Detect which cell encompasses the target text, then output its [x, y] center coordinate. 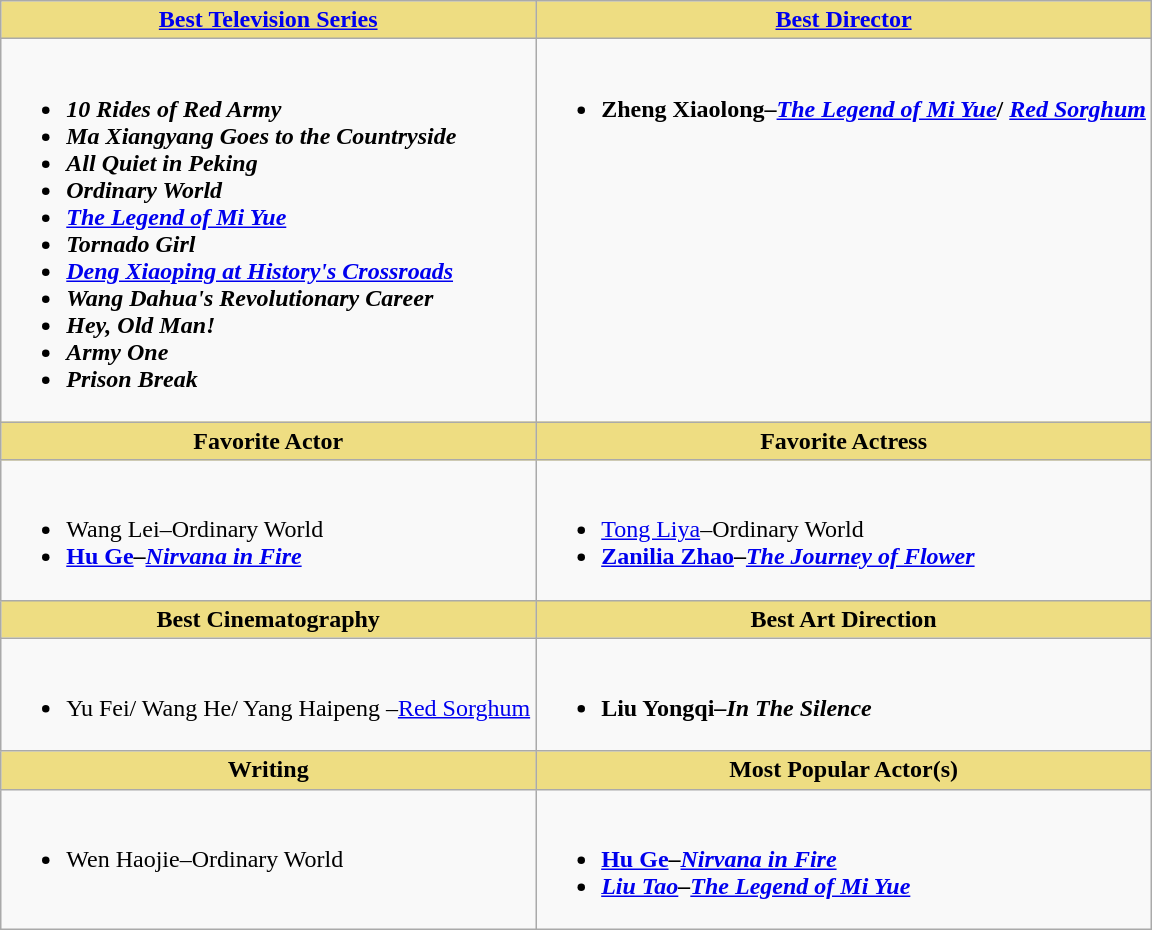
Best Director [844, 20]
Hu Ge–Nirvana in FireLiu Tao–The Legend of Mi Yue [844, 859]
Wang Lei–Ordinary WorldHu Ge–Nirvana in Fire [268, 530]
Best Cinematography [268, 619]
Zheng Xiaolong–The Legend of Mi Yue/ Red Sorghum [844, 230]
Most Popular Actor(s) [844, 770]
Best Television Series [268, 20]
Wen Haojie–Ordinary World [268, 859]
Yu Fei/ Wang He/ Yang Haipeng –Red Sorghum [268, 694]
Best Art Direction [844, 619]
Favorite Actress [844, 441]
Writing [268, 770]
Liu Yongqi–In The Silence [844, 694]
Favorite Actor [268, 441]
Tong Liya–Ordinary WorldZanilia Zhao–The Journey of Flower [844, 530]
